Locate the cell with the specified text and output its [x, y] center coordinate. 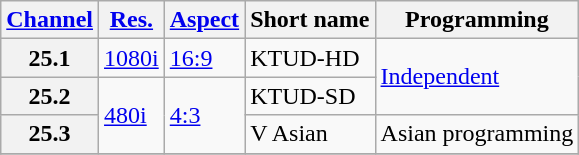
1080i [132, 58]
16:9 [204, 58]
Res. [132, 20]
Programming [477, 20]
Aspect [204, 20]
V Asian [310, 134]
Short name [310, 20]
25.2 [50, 96]
25.3 [50, 134]
Independent [477, 77]
4:3 [204, 115]
KTUD-SD [310, 96]
KTUD-HD [310, 58]
Asian programming [477, 134]
Channel [50, 20]
480i [132, 115]
25.1 [50, 58]
